Determine the (X, Y) coordinate at the center of the cell enclosing the given text.  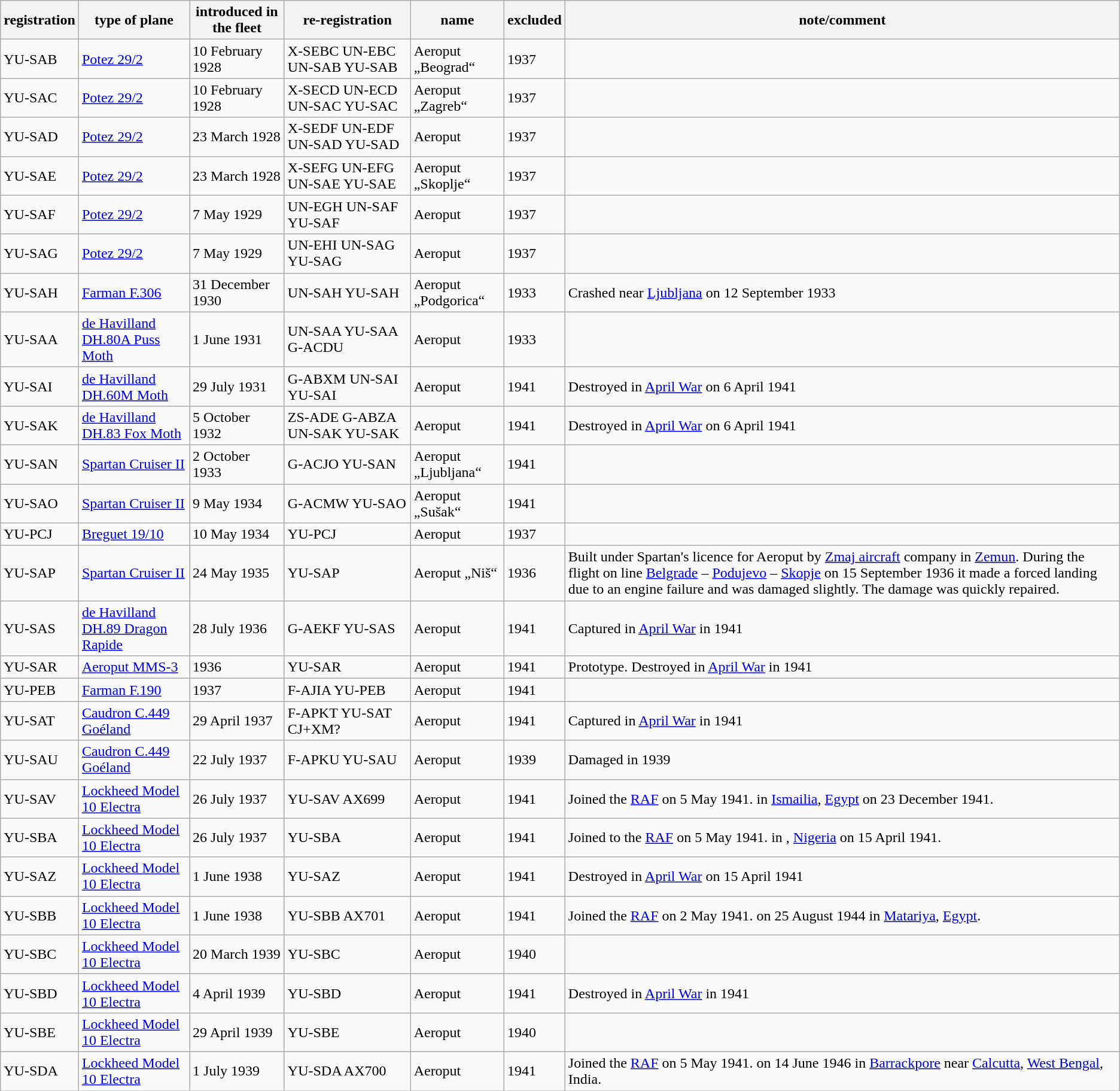
de Havilland DH.80A Puss Moth (134, 339)
Farman F.306 (134, 292)
Aeroput „Zagreb“ (457, 98)
Aeroput MMS-3 (134, 667)
note/comment (842, 20)
4 April 1939 (237, 993)
UN-EHI UN-SAG YU-SAG (347, 254)
Breguet 19/10 (134, 534)
YU-SAO (39, 503)
G-ACMW YU-SAO (347, 503)
5 October 1932 (237, 425)
name (457, 20)
2 October 1933 (237, 464)
YU-SDA (39, 1071)
YU-SAD (39, 136)
YU-SBB (39, 916)
de Havilland DH.60M Moth (134, 387)
YU-SAV (39, 798)
YU-SAI (39, 387)
de Havilland DH.83 Fox Moth (134, 425)
Aeroput „Niš“ (457, 573)
Joined the RAF on 2 May 1941. on 25 August 1944 in Matariya, Egypt. (842, 916)
31 December 1930 (237, 292)
G-AEKF YU-SAS (347, 628)
Destroyed in April War on 15 April 1941 (842, 876)
Aeroput „Skoplje“ (457, 176)
Aeroput „Podgorica“ (457, 292)
UN-EGH UN-SAF YU-SAF (347, 214)
29 July 1931 (237, 387)
excluded (535, 20)
YU-SAN (39, 464)
YU-SAU (39, 760)
X-SECD UN-ECD UN-SAC YU-SAC (347, 98)
YU-SAK (39, 425)
F-AJIA YU-PEB (347, 690)
YU-SAF (39, 214)
YU-SAG (39, 254)
Prototype. Destroyed in April War in 1941 (842, 667)
G-ACJO YU-SAN (347, 464)
de Havilland DH.89 Dragon Rapide (134, 628)
Aeroput „Ljubljana“ (457, 464)
Joined the RAF on 5 May 1941. on 14 June 1946 in Barrackpore near Calcutta, West Bengal, India. (842, 1071)
YU-SAE (39, 176)
22 July 1937 (237, 760)
Farman F.190 (134, 690)
YU-PEB (39, 690)
Joined the RAF on 5 May 1941. in Ismailia, Egypt on 23 December 1941. (842, 798)
YU-SAH (39, 292)
9 May 1934 (237, 503)
F-APKT YU-SAT CJ+XM? (347, 721)
Destroyed in April War in 1941 (842, 993)
G-ABXM UN-SAI YU-SAI (347, 387)
YU-SAB (39, 59)
UN-SAA YU-SAA G-ACDU (347, 339)
Aeroput „Beograd“ (457, 59)
re-registration (347, 20)
YU-SAV AX699 (347, 798)
Crashed near Ljubljana on 12 September 1933 (842, 292)
registration (39, 20)
type of plane (134, 20)
1 June 1931 (237, 339)
29 April 1939 (237, 1032)
UN-SAH YU-SAH (347, 292)
X-SEFG UN-EFG UN-SAE YU-SAE (347, 176)
1 July 1939 (237, 1071)
ZS-ADE G-ABZA UN-SAK YU-SAK (347, 425)
24 May 1935 (237, 573)
Aeroput „Sušak“ (457, 503)
29 April 1937 (237, 721)
28 July 1936 (237, 628)
Joined to the RAF on 5 May 1941. in , Nigeria on 15 April 1941. (842, 838)
X-SEDF UN-EDF UN-SAD YU-SAD (347, 136)
YU-SAC (39, 98)
10 May 1934 (237, 534)
YU-SBB AX701 (347, 916)
20 March 1939 (237, 954)
YU-SAS (39, 628)
YU-SAT (39, 721)
YU-SAA (39, 339)
F-APKU YU-SAU (347, 760)
introduced in the fleet (237, 20)
Damaged in 1939 (842, 760)
X-SEBC UN-EBC UN-SAB YU-SAB (347, 59)
1939 (535, 760)
YU-SDA AX700 (347, 1071)
